Pinpoint the cell where the given text exists, returning its (x, y) midpoint coordinate. 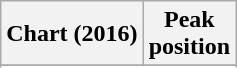
Chart (2016) (72, 34)
Peak position (189, 34)
